From the cell containing the given text, extract its center point as (x, y) coordinate. 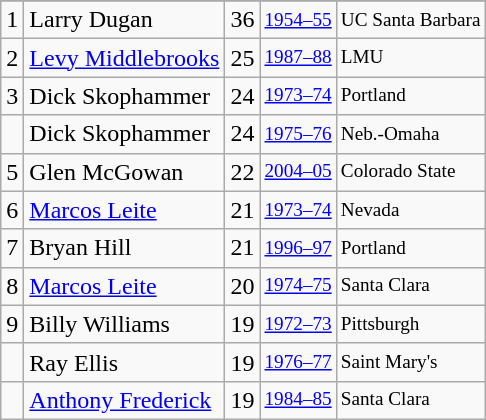
Levy Middlebrooks (124, 58)
LMU (410, 58)
Nevada (410, 210)
8 (12, 286)
9 (12, 324)
Pittsburgh (410, 324)
1975–76 (298, 134)
UC Santa Barbara (410, 20)
Colorado State (410, 172)
25 (242, 58)
1996–97 (298, 248)
3 (12, 96)
2 (12, 58)
Glen McGowan (124, 172)
Anthony Frederick (124, 400)
1974–75 (298, 286)
Ray Ellis (124, 362)
5 (12, 172)
22 (242, 172)
1987–88 (298, 58)
Neb.-Omaha (410, 134)
20 (242, 286)
7 (12, 248)
1976–77 (298, 362)
Bryan Hill (124, 248)
Billy Williams (124, 324)
1954–55 (298, 20)
2004–05 (298, 172)
Larry Dugan (124, 20)
6 (12, 210)
36 (242, 20)
Saint Mary's (410, 362)
1972–73 (298, 324)
1984–85 (298, 400)
1 (12, 20)
